Output the [x, y] coordinate of the center of the cell containing the given text.  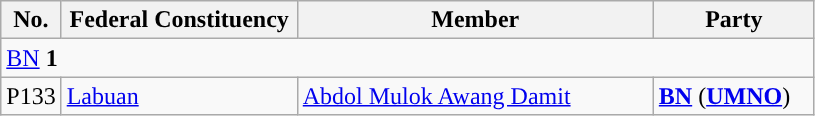
P133 [31, 96]
Party [734, 20]
Labuan [179, 96]
Member [475, 20]
No. [31, 20]
BN 1 [408, 58]
Abdol Mulok Awang Damit [475, 96]
Federal Constituency [179, 20]
BN (UMNO) [734, 96]
